Locate the cell with the specified text and output its (x, y) center coordinate. 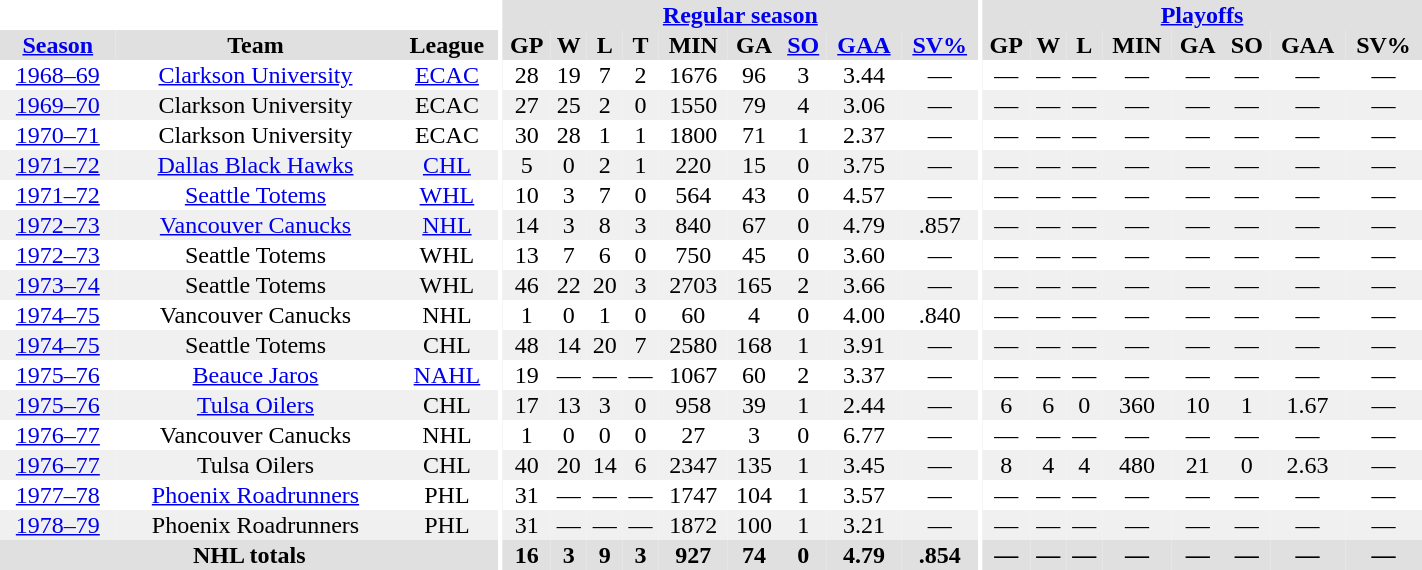
9 (605, 555)
Beauce Jaros (256, 375)
2.63 (1308, 465)
.857 (940, 225)
840 (693, 225)
5 (527, 165)
6.77 (864, 435)
30 (527, 135)
.854 (940, 555)
League (446, 45)
1978–79 (58, 525)
3.06 (864, 105)
4.00 (864, 315)
Season (58, 45)
2.44 (864, 405)
750 (693, 255)
2703 (693, 285)
22 (569, 285)
3.44 (864, 75)
3.45 (864, 465)
927 (693, 555)
96 (754, 75)
NAHL (446, 375)
46 (527, 285)
25 (569, 105)
165 (754, 285)
1872 (693, 525)
2347 (693, 465)
T (641, 45)
1977–78 (58, 495)
1067 (693, 375)
220 (693, 165)
100 (754, 525)
1973–74 (58, 285)
360 (1137, 405)
3.66 (864, 285)
16 (527, 555)
48 (527, 345)
15 (754, 165)
43 (754, 195)
67 (754, 225)
NHL totals (250, 555)
17 (527, 405)
4.57 (864, 195)
564 (693, 195)
.840 (940, 315)
135 (754, 465)
3.37 (864, 375)
480 (1137, 465)
3.21 (864, 525)
45 (754, 255)
1676 (693, 75)
104 (754, 495)
1550 (693, 105)
3.91 (864, 345)
1970–71 (58, 135)
39 (754, 405)
2.37 (864, 135)
71 (754, 135)
79 (754, 105)
958 (693, 405)
168 (754, 345)
Playoffs (1202, 15)
Team (256, 45)
1969–70 (58, 105)
74 (754, 555)
1747 (693, 495)
1.67 (1308, 405)
Dallas Black Hawks (256, 165)
21 (1198, 465)
2580 (693, 345)
3.75 (864, 165)
3.57 (864, 495)
40 (527, 465)
1800 (693, 135)
Regular season (741, 15)
1968–69 (58, 75)
3.60 (864, 255)
